From the cell containing the given text, extract its center point as [X, Y] coordinate. 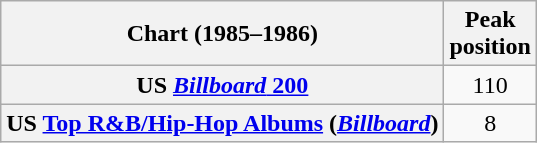
110 [490, 85]
Peakposition [490, 34]
Chart (1985–1986) [222, 34]
8 [490, 123]
US Billboard 200 [222, 85]
US Top R&B/Hip-Hop Albums (Billboard) [222, 123]
